Return the (x, y) coordinate for the center point of the cell that contains the specified text.  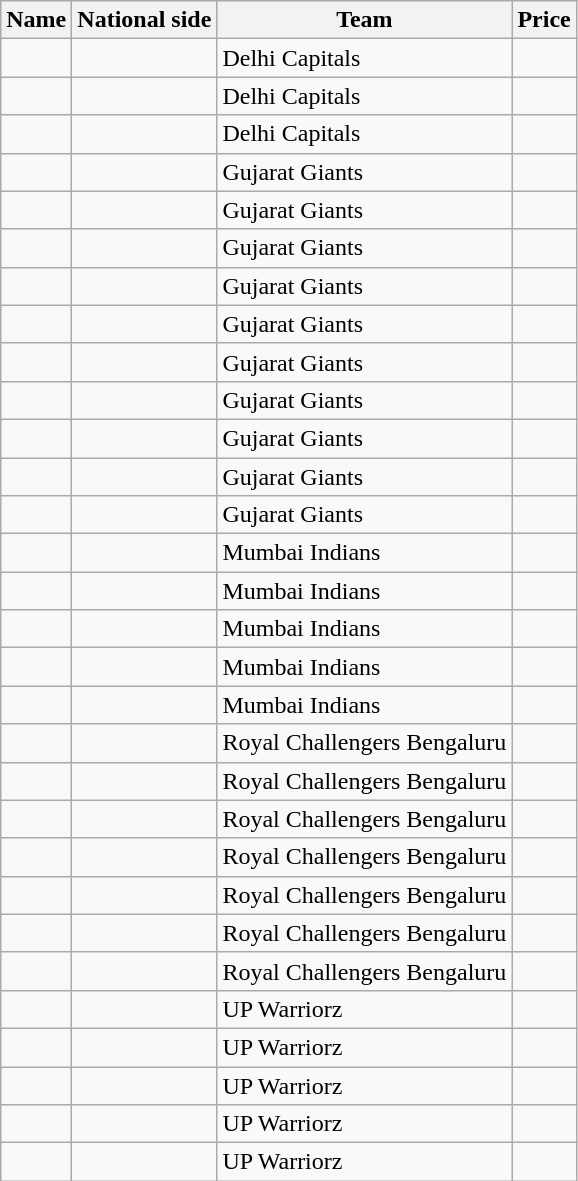
Name (36, 20)
Team (364, 20)
National side (144, 20)
Price (544, 20)
